From the cell containing the given text, extract its center point as (X, Y) coordinate. 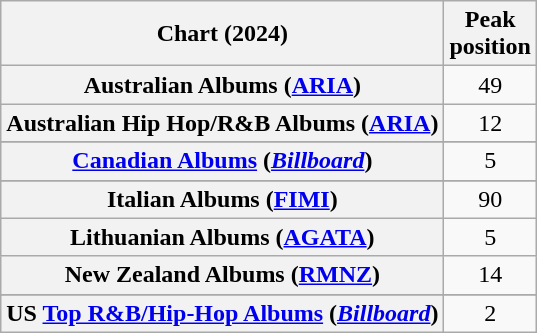
49 (490, 85)
14 (490, 275)
Canadian Albums (Billboard) (222, 161)
US Top R&B/Hip-Hop Albums (Billboard) (222, 313)
Australian Hip Hop/R&B Albums (ARIA) (222, 123)
New Zealand Albums (RMNZ) (222, 275)
Lithuanian Albums (AGATA) (222, 237)
Chart (2024) (222, 34)
Peakposition (490, 34)
Australian Albums (ARIA) (222, 85)
12 (490, 123)
90 (490, 199)
Italian Albums (FIMI) (222, 199)
2 (490, 313)
